Return [x, y] of the center of cell containing provided text 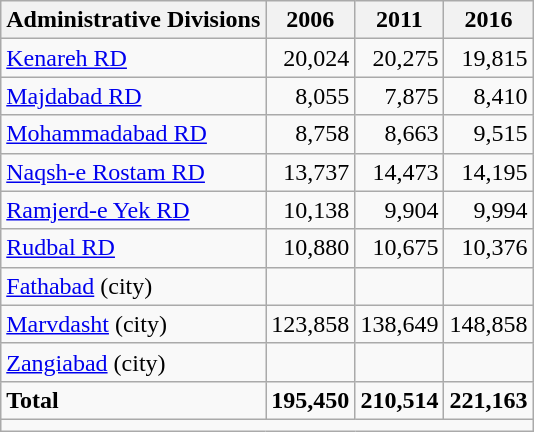
Kenareh RD [134, 58]
Zangiabad (city) [134, 362]
9,904 [400, 210]
221,163 [488, 400]
20,275 [400, 58]
Ramjerd-e Yek RD [134, 210]
10,675 [400, 248]
19,815 [488, 58]
148,858 [488, 324]
Marvdasht (city) [134, 324]
7,875 [400, 96]
138,649 [400, 324]
9,515 [488, 134]
2016 [488, 20]
Naqsh-e Rostam RD [134, 172]
13,737 [310, 172]
2006 [310, 20]
10,138 [310, 210]
210,514 [400, 400]
10,880 [310, 248]
8,663 [400, 134]
10,376 [488, 248]
Administrative Divisions [134, 20]
Majdabad RD [134, 96]
14,473 [400, 172]
14,195 [488, 172]
Mohammadabad RD [134, 134]
195,450 [310, 400]
2011 [400, 20]
8,758 [310, 134]
9,994 [488, 210]
Fathabad (city) [134, 286]
20,024 [310, 58]
Rudbal RD [134, 248]
Total [134, 400]
8,055 [310, 96]
123,858 [310, 324]
8,410 [488, 96]
